Detect which cell encompasses the target text, then output its [X, Y] center coordinate. 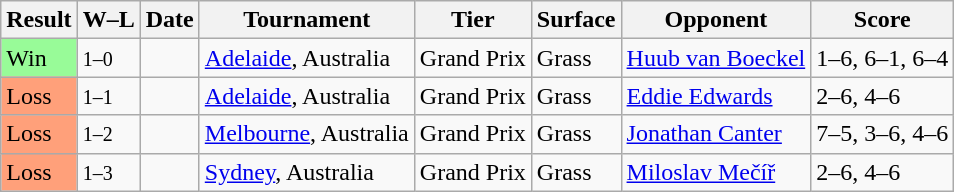
Sydney, Australia [306, 172]
W–L [108, 20]
Score [882, 20]
1–0 [108, 58]
Tier [472, 20]
Tournament [306, 20]
Eddie Edwards [716, 96]
Date [170, 20]
Melbourne, Australia [306, 134]
1–1 [108, 96]
1–2 [108, 134]
Surface [576, 20]
Opponent [716, 20]
Result [39, 20]
Win [39, 58]
7–5, 3–6, 4–6 [882, 134]
Miloslav Mečíř [716, 172]
Jonathan Canter [716, 134]
1–6, 6–1, 6–4 [882, 58]
1–3 [108, 172]
Huub van Boeckel [716, 58]
